Determine the (X, Y) coordinate at the center of the cell enclosing the given text.  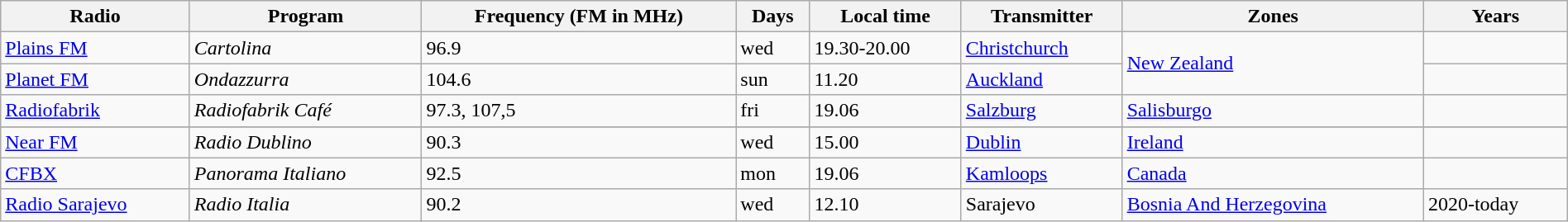
Local time (885, 17)
96.9 (579, 48)
Christchurch (1042, 48)
Bosnia And Herzegovina (1273, 205)
90.2 (579, 205)
mon (772, 173)
11.20 (885, 79)
Radio (96, 17)
104.6 (579, 79)
sun (772, 79)
Canada (1273, 173)
Near FM (96, 142)
Radio Sarajevo (96, 205)
Radiofabrik (96, 111)
Planet FM (96, 79)
Ondazzurra (306, 79)
15.00 (885, 142)
Transmitter (1042, 17)
Panorama Italiano (306, 173)
Years (1495, 17)
Program (306, 17)
Frequency (FM in MHz) (579, 17)
fri (772, 111)
12.10 (885, 205)
19.30-20.00 (885, 48)
CFBX (96, 173)
Salzburg (1042, 111)
Radiofabrik Café (306, 111)
92.5 (579, 173)
Radio Italia (306, 205)
Days (772, 17)
Sarajevo (1042, 205)
Cartolina (306, 48)
Dublin (1042, 142)
Kamloops (1042, 173)
Salisburgo (1273, 111)
Plains FM (96, 48)
90.3 (579, 142)
Auckland (1042, 79)
Ireland (1273, 142)
Radio Dublino (306, 142)
New Zealand (1273, 64)
Zones (1273, 17)
97.3, 107,5 (579, 111)
2020-today (1495, 205)
